Return [X, Y] of the center of cell containing provided text 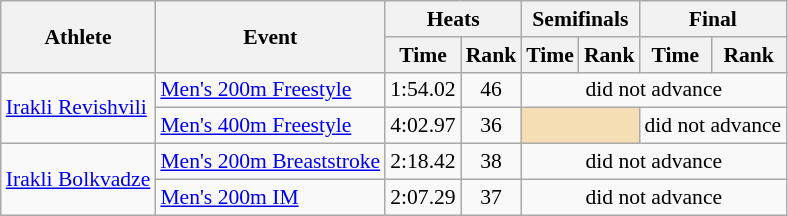
Athlete [78, 36]
46 [492, 90]
38 [492, 162]
Men's 200m Breaststroke [270, 162]
Men's 200m Freestyle [270, 90]
Event [270, 36]
2:18.42 [422, 162]
Men's 200m IM [270, 197]
Irakli Revishvili [78, 108]
Final [712, 19]
1:54.02 [422, 90]
Heats [453, 19]
Irakli Bolkvadze [78, 180]
Men's 400m Freestyle [270, 126]
2:07.29 [422, 197]
Semifinals [580, 19]
36 [492, 126]
4:02.97 [422, 126]
37 [492, 197]
